Identify which cell holds the provided text, then report its (X, Y) central coordinate. 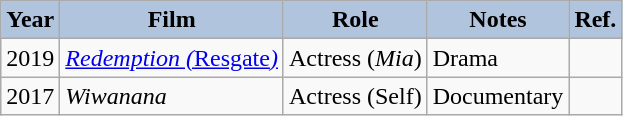
Wiwanana (172, 96)
Role (355, 20)
Documentary (498, 96)
2017 (30, 96)
Drama (498, 58)
Actress (Self) (355, 96)
Redemption (Resgate) (172, 58)
Actress (Mia) (355, 58)
Ref. (596, 20)
2019 (30, 58)
Notes (498, 20)
Film (172, 20)
Year (30, 20)
